For the text-containing cell, return its midpoint in [X, Y] coordinate format. 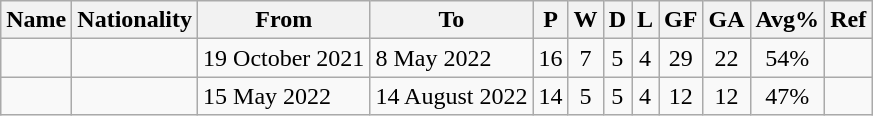
16 [550, 58]
Name [36, 20]
8 May 2022 [452, 58]
14 [550, 96]
GA [726, 20]
Avg% [788, 20]
7 [586, 58]
29 [681, 58]
GF [681, 20]
14 August 2022 [452, 96]
To [452, 20]
15 May 2022 [284, 96]
P [550, 20]
54% [788, 58]
L [646, 20]
From [284, 20]
22 [726, 58]
W [586, 20]
Nationality [135, 20]
47% [788, 96]
Ref [848, 20]
D [617, 20]
19 October 2021 [284, 58]
